From the cell containing the given text, extract its center point as (x, y) coordinate. 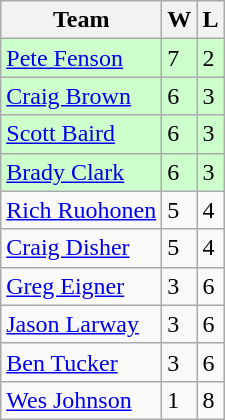
Pete Fenson (82, 58)
2 (210, 58)
Brady Clark (82, 172)
Craig Disher (82, 248)
Rich Ruohonen (82, 210)
Wes Johnson (82, 400)
7 (180, 58)
Ben Tucker (82, 362)
Scott Baird (82, 134)
1 (180, 400)
8 (210, 400)
Greg Eigner (82, 286)
Jason Larway (82, 324)
Team (82, 20)
Craig Brown (82, 96)
W (180, 20)
L (210, 20)
